Search for the cell housing the specified text and yield its (x, y) center coordinate. 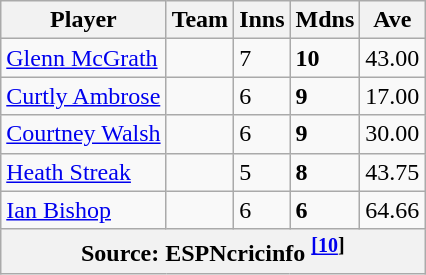
64.66 (392, 210)
Ave (392, 20)
17.00 (392, 96)
10 (325, 58)
30.00 (392, 134)
Player (84, 20)
5 (262, 172)
Source: ESPNcricinfo [10] (213, 252)
43.00 (392, 58)
7 (262, 58)
Team (200, 20)
Heath Streak (84, 172)
43.75 (392, 172)
8 (325, 172)
Mdns (325, 20)
Ian Bishop (84, 210)
Inns (262, 20)
Curtly Ambrose (84, 96)
Glenn McGrath (84, 58)
Courtney Walsh (84, 134)
